Scan for the cell matching the given text and deliver its [x, y] coordinate at center. 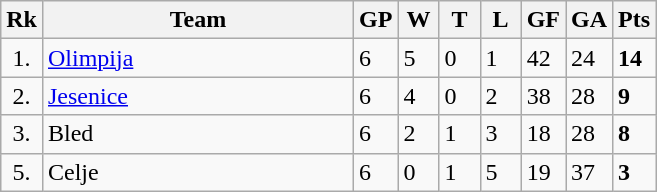
T [460, 20]
W [418, 20]
Celje [198, 172]
9 [634, 96]
2. [22, 96]
5. [22, 172]
37 [590, 172]
8 [634, 134]
GA [590, 20]
19 [543, 172]
Pts [634, 20]
Jesenice [198, 96]
Olimpija [198, 58]
Rk [22, 20]
L [500, 20]
18 [543, 134]
24 [590, 58]
Team [198, 20]
38 [543, 96]
GP [376, 20]
4 [418, 96]
3. [22, 134]
1. [22, 58]
42 [543, 58]
14 [634, 58]
GF [543, 20]
Bled [198, 134]
